Return [X, Y] of the center of cell containing provided text 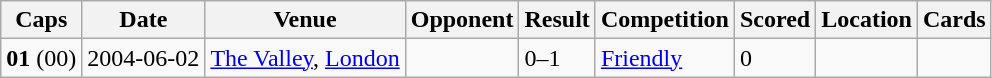
Cards [954, 20]
01 (00) [42, 58]
Scored [774, 20]
2004-06-02 [144, 58]
The Valley, London [305, 58]
Location [867, 20]
Competition [664, 20]
0–1 [557, 58]
Date [144, 20]
Caps [42, 20]
Venue [305, 20]
Opponent [462, 20]
Result [557, 20]
Friendly [664, 58]
0 [774, 58]
